Find where the given text appears and provide that cell's center as (x, y) coordinate. 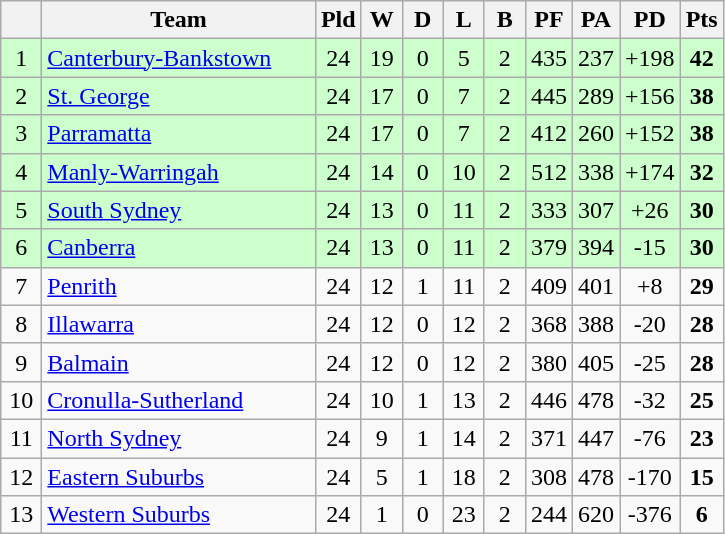
379 (548, 248)
North Sydney (179, 438)
D (422, 20)
+198 (650, 58)
-32 (650, 400)
B (504, 20)
-25 (650, 362)
260 (596, 134)
Canberra (179, 248)
25 (702, 400)
412 (548, 134)
Pld (338, 20)
PD (650, 20)
+156 (650, 96)
-376 (650, 515)
333 (548, 210)
244 (548, 515)
308 (548, 477)
447 (596, 438)
446 (548, 400)
Balmain (179, 362)
+26 (650, 210)
L (464, 20)
South Sydney (179, 210)
338 (596, 172)
445 (548, 96)
+152 (650, 134)
St. George (179, 96)
289 (596, 96)
380 (548, 362)
19 (382, 58)
W (382, 20)
Parramatta (179, 134)
3 (22, 134)
4 (22, 172)
405 (596, 362)
Eastern Suburbs (179, 477)
Pts (702, 20)
+8 (650, 286)
PF (548, 20)
8 (22, 324)
394 (596, 248)
512 (548, 172)
371 (548, 438)
307 (596, 210)
368 (548, 324)
409 (548, 286)
18 (464, 477)
620 (596, 515)
435 (548, 58)
+174 (650, 172)
-76 (650, 438)
401 (596, 286)
Illawarra (179, 324)
Canterbury-Bankstown (179, 58)
42 (702, 58)
237 (596, 58)
-15 (650, 248)
32 (702, 172)
Western Suburbs (179, 515)
15 (702, 477)
388 (596, 324)
PA (596, 20)
29 (702, 286)
Cronulla-Sutherland (179, 400)
Manly-Warringah (179, 172)
Penrith (179, 286)
Team (179, 20)
-170 (650, 477)
-20 (650, 324)
